Search for the cell housing the specified text and yield its [x, y] center coordinate. 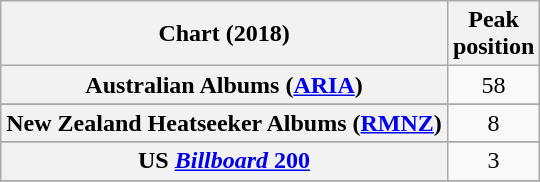
58 [493, 85]
New Zealand Heatseeker Albums (RMNZ) [224, 123]
Australian Albums (ARIA) [224, 85]
Peak position [493, 34]
US Billboard 200 [224, 161]
Chart (2018) [224, 34]
3 [493, 161]
8 [493, 123]
